Locate the cell with the specified text and output its [X, Y] center coordinate. 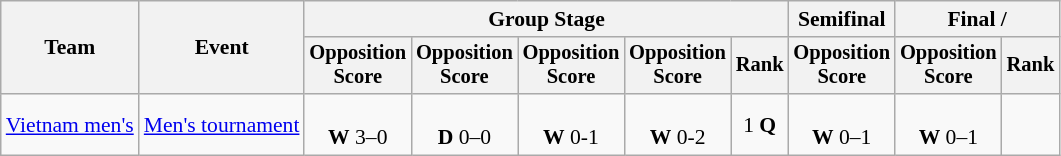
Semifinal [842, 19]
D 0–0 [464, 124]
W 0-2 [678, 124]
Group Stage [546, 19]
Men's tournament [222, 124]
W 0-1 [572, 124]
W 3–0 [358, 124]
Team [70, 48]
Event [222, 48]
Final / [977, 19]
1 Q [760, 124]
Vietnam men's [70, 124]
